Detect which cell encompasses the target text, then output its (X, Y) center coordinate. 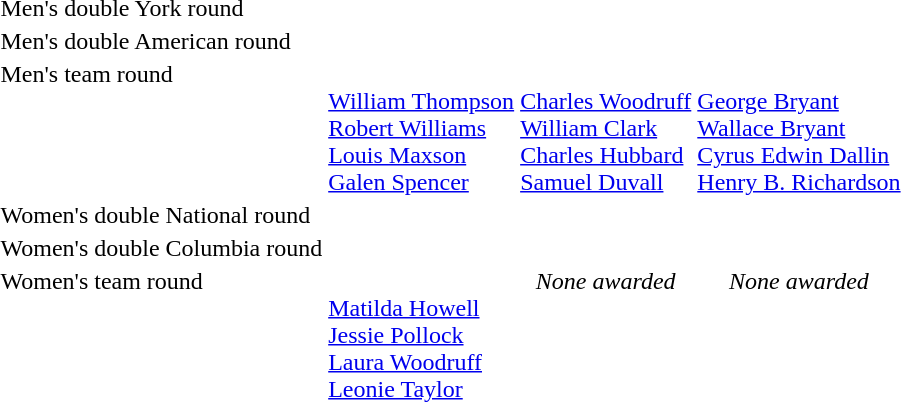
Charles WoodruffWilliam ClarkCharles HubbardSamuel Duvall (606, 128)
William ThompsonRobert WilliamsLouis MaxsonGalen Spencer (422, 128)
